Output the [X, Y] coordinate of the center of the cell containing the given text.  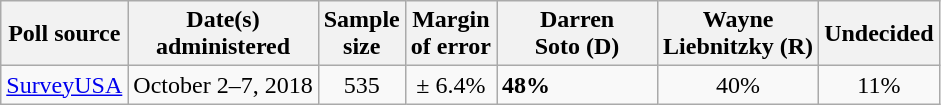
Marginof error [450, 34]
SurveyUSA [64, 85]
Samplesize [362, 34]
40% [738, 85]
WayneLiebnitzky (R) [738, 34]
Date(s)administered [223, 34]
October 2–7, 2018 [223, 85]
48% [576, 85]
Poll source [64, 34]
DarrenSoto (D) [576, 34]
± 6.4% [450, 85]
Undecided [879, 34]
11% [879, 85]
535 [362, 85]
